Locate the cell with the specified text and output its [X, Y] center coordinate. 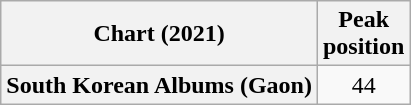
South Korean Albums (Gaon) [160, 85]
Peakposition [363, 34]
44 [363, 85]
Chart (2021) [160, 34]
